Search for the cell housing the specified text and yield its [x, y] center coordinate. 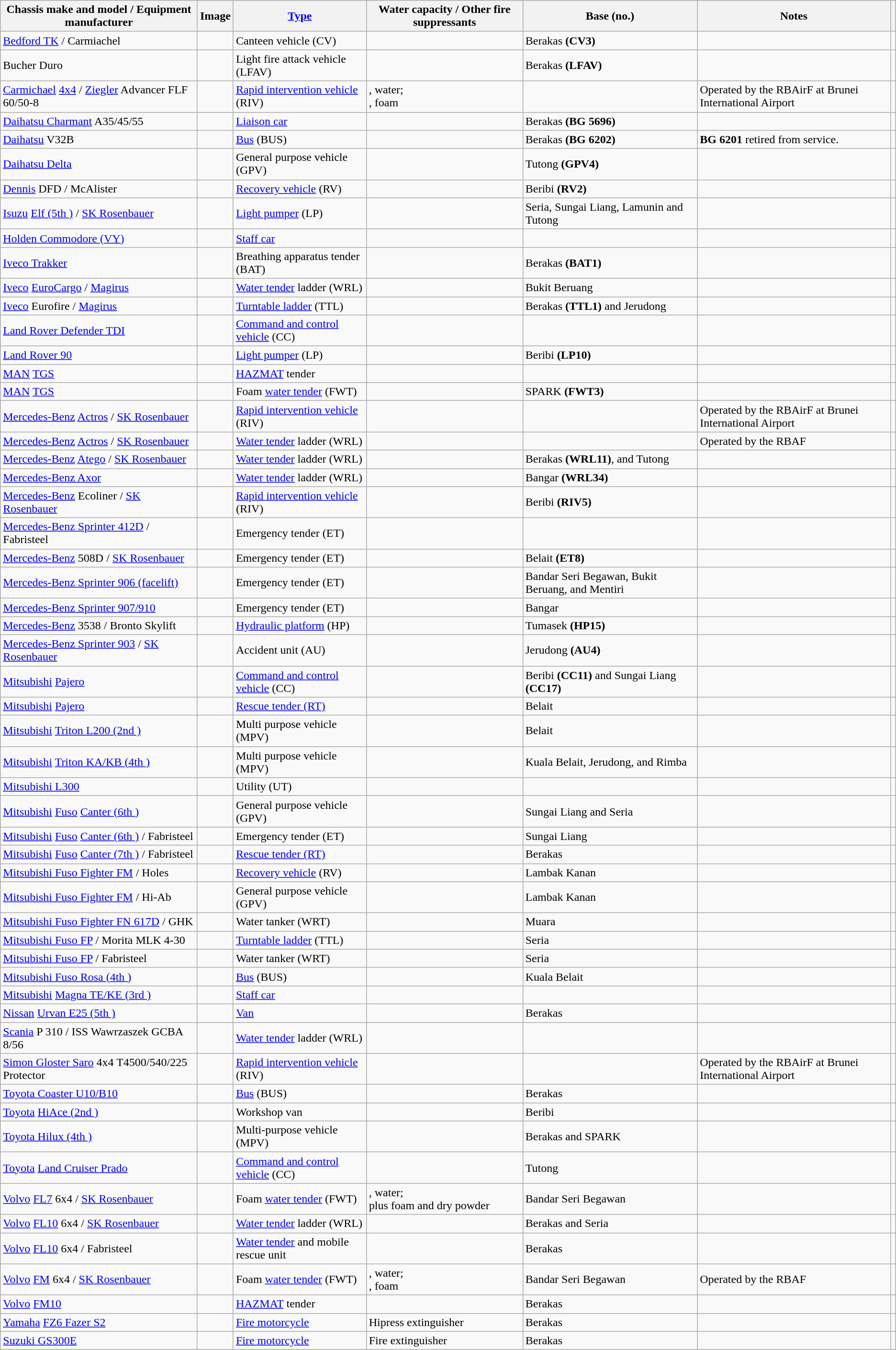
Base (no.) [610, 16]
Carmichael 4x4 / Ziegler Advancer FLF 60/50-8 [99, 97]
Canteen vehicle (CV) [300, 41]
Toyota Land Cruiser Prado [99, 1168]
Beribi (CC11) and Sungai Liang (CC17) [610, 681]
Mercedes-Benz Sprinter 906 (facelift) [99, 582]
Toyota Coaster U10/B10 [99, 1094]
Land Rover 90 [99, 355]
Muara [610, 922]
Berakas and SPARK [610, 1137]
Mitsubishi Fuso Canter (6th ) / Fabristeel [99, 836]
Belait (ET8) [610, 558]
Simon Gloster Saro 4x4 T4500/540/225 Protector [99, 1069]
Mitsubishi Magna TE/KE (3rd ) [99, 995]
Hydraulic platform (HP) [300, 625]
Berakas (WRL11), and Tutong [610, 459]
Mitsubishi L300 [99, 787]
Bedford TK / Carmiachel [99, 41]
Utility (UT) [300, 787]
Type [300, 16]
Toyota Hilux (4th ) [99, 1137]
Isuzu Elf (5th ) / SK Rosenbauer [99, 214]
Iveco Eurofire / Magirus [99, 306]
Liaison car [300, 121]
Accident unit (AU) [300, 650]
Seria, Sungai Liang, Lamunin and Tutong [610, 214]
Mercedes-Benz 3538 / Bronto Skylift [99, 625]
Breathing apparatus tender (BAT) [300, 262]
Mitsubishi Fuso Fighter FM / Hi-Ab [99, 897]
Toyota HiAce (2nd ) [99, 1112]
Jerudong (AU4) [610, 650]
Bukit Beruang [610, 287]
Mercedes-Benz Sprinter 412D / Fabristeel [99, 533]
Dennis DFD / McAlister [99, 189]
Volvo FM10 [99, 1304]
Mitsubishi Fuso Rosa (4th ) [99, 976]
Sungai Liang [610, 836]
Volvo FL7 6x4 / SK Rosenbauer [99, 1199]
SPARK (FWT3) [610, 392]
Kuala Belait, Jerudong, and Rimba [610, 762]
Suzuki GS300E [99, 1340]
Mercedes-Benz Ecoliner / SK Rosenbauer [99, 502]
Chassis make and model / Equipment manufacturer [99, 16]
Berakas and Seria [610, 1224]
Mercedes-Benz Axor [99, 477]
Beribi (LP10) [610, 355]
Land Rover Defender TDI [99, 330]
BG 6201 retired from service. [794, 139]
Sungai Liang and Seria [610, 811]
Notes [794, 16]
Mercedes-Benz Sprinter 903 / SK Rosenbauer [99, 650]
Image [215, 16]
Workshop van [300, 1112]
Mitsubishi Triton KA/KB (4th ) [99, 762]
Mitsubishi Fuso Canter (6th ) [99, 811]
Bangar (WRL34) [610, 477]
Berakas (TTL1) and Jerudong [610, 306]
Berakas (BG 6202) [610, 139]
Daihatsu V32B [99, 139]
Nissan Urvan E25 (5th ) [99, 1013]
Kuala Belait [610, 976]
Tutong [610, 1168]
Bangar [610, 607]
Mercedes-Benz Sprinter 907/910 [99, 607]
Bucher Duro [99, 65]
Multi-purpose vehicle (MPV) [300, 1137]
Light fire attack vehicle (LFAV) [300, 65]
Mitsubishi Triton L200 (2nd ) [99, 731]
Mitsubishi Fuso Fighter FN 617D / GHK [99, 922]
Berakas (LFAV) [610, 65]
Yamaha FZ6 Fazer S2 [99, 1322]
Berakas (CV3) [610, 41]
Water capacity / Other fire suppressants [444, 16]
Mercedes-Benz 508D / SK Rosenbauer [99, 558]
Bandar Seri Begawan, Bukit Beruang, and Mentiri [610, 582]
Tumasek (HP15) [610, 625]
Scania P 310 / ISS Wawrzaszek GCBA 8/56 [99, 1037]
Van [300, 1013]
Hipress extinguisher [444, 1322]
, water;plus foam and dry powder [444, 1199]
Berakas (BAT1) [610, 262]
Volvo FM 6x4 / SK Rosenbauer [99, 1280]
Beribi [610, 1112]
Mitsubishi Fuso FP / Fabristeel [99, 958]
Volvo FL10 6x4 / SK Rosenbauer [99, 1224]
Mitsubishi Fuso Canter (7th ) / Fabristeel [99, 854]
Holden Commodore (VY) [99, 238]
Daihatsu Delta [99, 164]
Daihatsu Charmant A35/45/55 [99, 121]
Mitsubishi Fuso FP / Morita MLK 4-30 [99, 940]
Mercedes-Benz Atego / SK Rosenbauer [99, 459]
Volvo FL10 6x4 / Fabristeel [99, 1248]
Fire extinguisher [444, 1340]
Beribi (RIV5) [610, 502]
Mitsubishi Fuso Fighter FM / Holes [99, 873]
Tutong (GPV4) [610, 164]
Iveco Trakker [99, 262]
Iveco EuroCargo / Magirus [99, 287]
Beribi (RV2) [610, 189]
Water tender and mobile rescue unit [300, 1248]
Berakas (BG 5696) [610, 121]
